Output the (X, Y) coordinate of the center of the cell containing the given text.  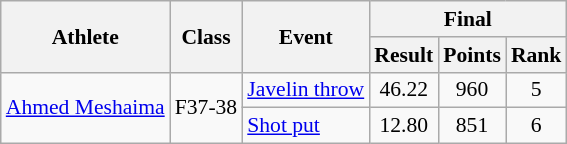
6 (536, 126)
12.80 (404, 126)
Result (404, 55)
851 (472, 126)
Rank (536, 55)
F37-38 (206, 108)
Points (472, 55)
46.22 (404, 90)
Javelin throw (306, 90)
Class (206, 36)
Event (306, 36)
Shot put (306, 126)
Athlete (86, 36)
960 (472, 90)
Final (468, 19)
Ahmed Meshaima (86, 108)
5 (536, 90)
